Scan for the cell matching the given text and deliver its (X, Y) coordinate at center. 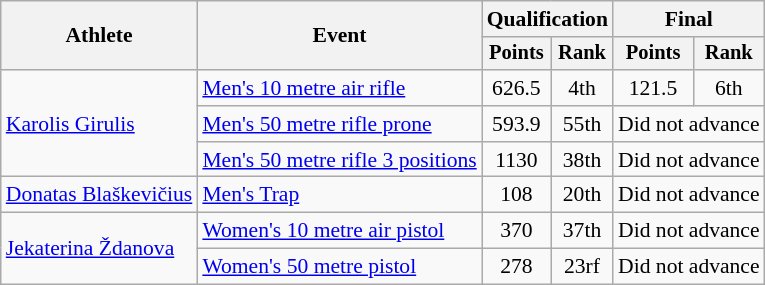
Athlete (100, 36)
Men's 10 metre air rifle (339, 88)
38th (582, 160)
6th (729, 88)
Donatas Blaškevičius (100, 195)
Men's 50 metre rifle 3 positions (339, 160)
Final (689, 19)
37th (582, 231)
626.5 (516, 88)
1130 (516, 160)
Women's 50 metre pistol (339, 267)
Event (339, 36)
108 (516, 195)
4th (582, 88)
593.9 (516, 124)
Jekaterina Ždanova (100, 248)
Men's 50 metre rifle prone (339, 124)
55th (582, 124)
23rf (582, 267)
Qualification (548, 19)
Karolis Girulis (100, 124)
20th (582, 195)
121.5 (653, 88)
Men's Trap (339, 195)
278 (516, 267)
370 (516, 231)
Women's 10 metre air pistol (339, 231)
